Identify which cell holds the provided text, then report its [X, Y] central coordinate. 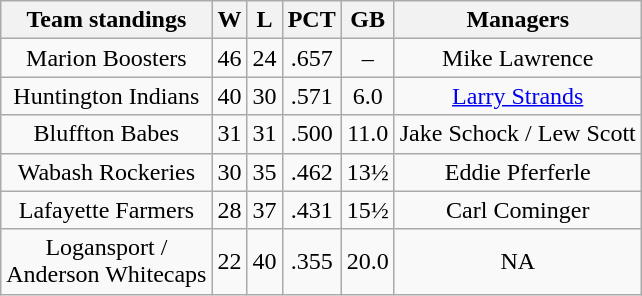
Managers [518, 20]
.462 [312, 172]
L [264, 20]
.657 [312, 58]
.500 [312, 134]
Mike Lawrence [518, 58]
Wabash Rockeries [106, 172]
NA [518, 262]
20.0 [368, 262]
46 [230, 58]
13½ [368, 172]
6.0 [368, 96]
Team standings [106, 20]
11.0 [368, 134]
Huntington Indians [106, 96]
22 [230, 262]
GB [368, 20]
15½ [368, 210]
28 [230, 210]
35 [264, 172]
Larry Strands [518, 96]
Jake Schock / Lew Scott [518, 134]
– [368, 58]
.355 [312, 262]
Logansport /Anderson Whitecaps [106, 262]
Lafayette Farmers [106, 210]
.571 [312, 96]
Bluffton Babes [106, 134]
24 [264, 58]
.431 [312, 210]
PCT [312, 20]
Marion Boosters [106, 58]
Eddie Pferferle [518, 172]
W [230, 20]
Carl Cominger [518, 210]
37 [264, 210]
